Determine the [x, y] coordinate at the center of the cell enclosing the given text.  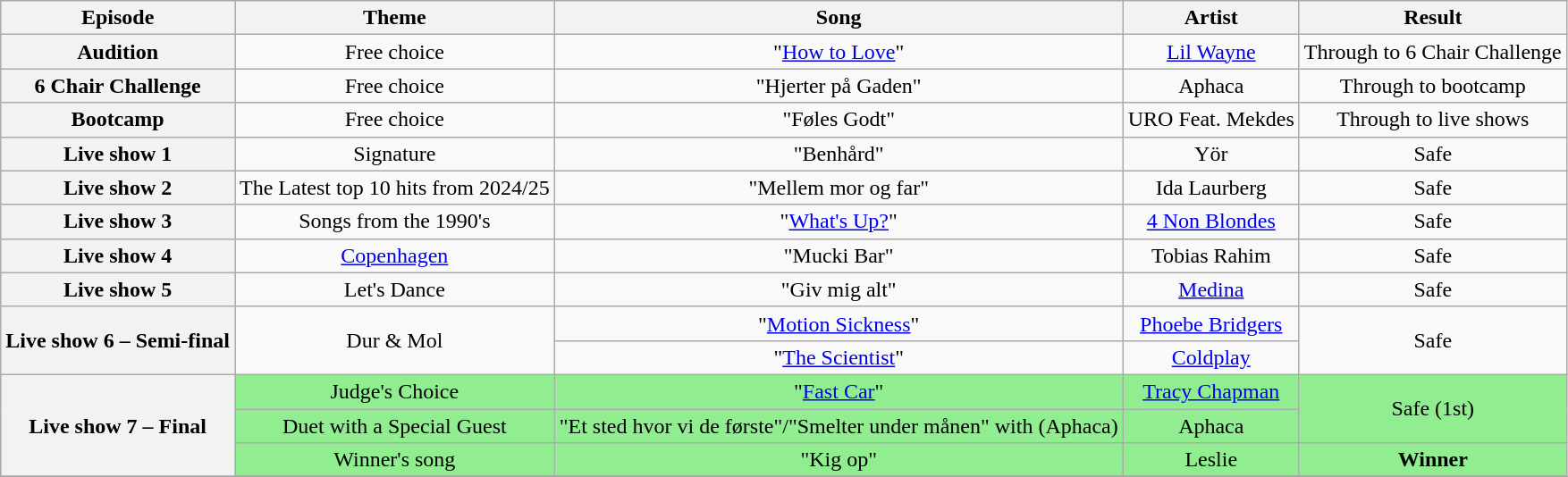
"The Scientist" [839, 357]
Through to 6 Chair Challenge [1432, 52]
URO Feat. Mekdes [1210, 120]
"Hjerter på Gaden" [839, 86]
Winner [1432, 460]
Through to bootcamp [1432, 86]
Yör [1210, 154]
"How to Love" [839, 52]
"Giv mig alt" [839, 289]
"Mellem mor og far" [839, 188]
"Motion Sickness" [839, 323]
4 Non Blondes [1210, 222]
"Føles Godt" [839, 120]
Result [1432, 18]
Leslie [1210, 460]
Signature [394, 154]
"Mucki Bar" [839, 255]
Dur & Mol [394, 340]
Phoebe Bridgers [1210, 323]
Through to live shows [1432, 120]
Live show 4 [118, 255]
Let's Dance [394, 289]
Tobias Rahim [1210, 255]
"Fast Car" [839, 391]
Medina [1210, 289]
Tracy Chapman [1210, 391]
"What's Up?" [839, 222]
Artist [1210, 18]
Lil Wayne [1210, 52]
Live show 6 – Semi-final [118, 340]
Safe (1st) [1432, 408]
Duet with a Special Guest [394, 426]
Theme [394, 18]
Judge's Choice [394, 391]
"Kig op" [839, 460]
Ida Laurberg [1210, 188]
The Latest top 10 hits from 2024/25 [394, 188]
Live show 1 [118, 154]
Live show 7 – Final [118, 425]
Coldplay [1210, 357]
"Benhård" [839, 154]
Live show 3 [118, 222]
6 Chair Challenge [118, 86]
"Et sted hvor vi de første"/"Smelter under månen" with (Aphaca) [839, 426]
Copenhagen [394, 255]
Live show 5 [118, 289]
Song [839, 18]
Songs from the 1990's [394, 222]
Live show 2 [118, 188]
Audition [118, 52]
Winner's song [394, 460]
Episode [118, 18]
Bootcamp [118, 120]
